From the cell containing the given text, extract its center point as (x, y) coordinate. 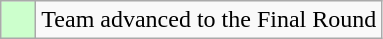
Team advanced to the Final Round (209, 20)
